Locate the cell with the specified text and output its [x, y] center coordinate. 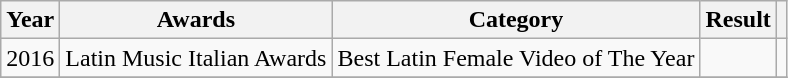
Result [738, 20]
Latin Music Italian Awards [196, 58]
2016 [30, 58]
Category [516, 20]
Best Latin Female Video of The Year [516, 58]
Year [30, 20]
Awards [196, 20]
